Scan for the cell matching the given text and deliver its (X, Y) coordinate at center. 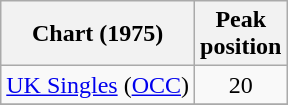
Chart (1975) (98, 34)
UK Singles (OCC) (98, 85)
Peakposition (241, 34)
20 (241, 85)
